Output the [x, y] coordinate of the center of the cell containing the given text.  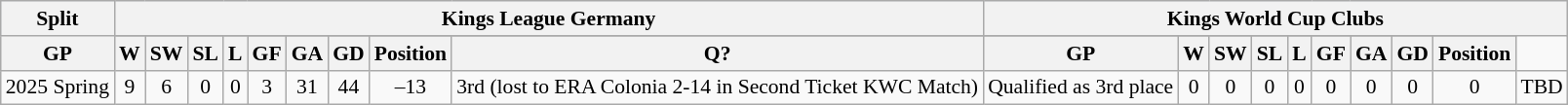
Kings World Cup Clubs [1275, 18]
Qualified as 3rd place [1080, 87]
31 [308, 87]
TBD [1541, 87]
44 [349, 87]
3rd (lost to ERA Colonia 2-14 in Second Ticket KWC Match) [718, 87]
Q? [718, 53]
2025 Spring [58, 87]
Kings League Germany [548, 18]
6 [167, 87]
3 [267, 87]
9 [130, 87]
–13 [411, 87]
Split [58, 18]
